Determine the (x, y) coordinate at the center of the cell enclosing the given text.  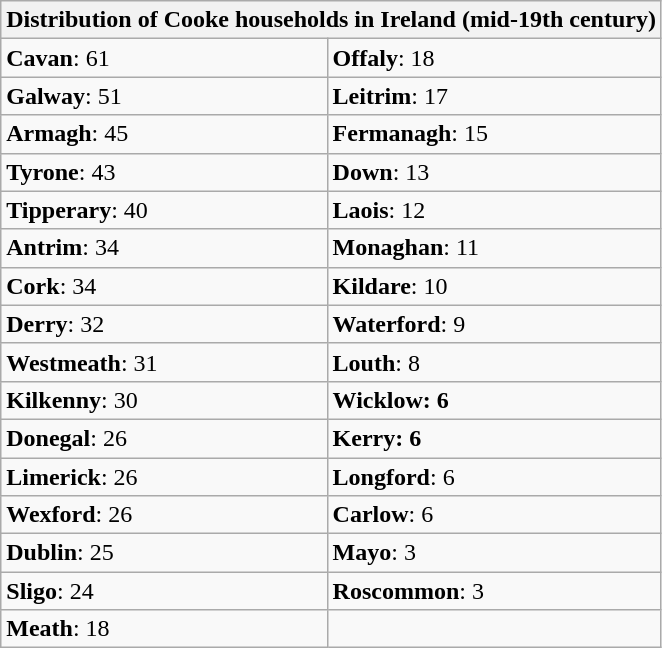
Carlow: 6 (494, 515)
Wexford: 26 (164, 515)
Westmeath: 31 (164, 362)
Limerick: 26 (164, 477)
Offaly: 18 (494, 58)
Mayo: 3 (494, 553)
Longford: 6 (494, 477)
Dublin: 25 (164, 553)
Derry: 32 (164, 324)
Kilkenny: 30 (164, 400)
Down: 13 (494, 172)
Antrim: 34 (164, 248)
Kerry: 6 (494, 438)
Wicklow: 6 (494, 400)
Cavan: 61 (164, 58)
Kildare: 10 (494, 286)
Sligo: 24 (164, 591)
Leitrim: 17 (494, 96)
Louth: 8 (494, 362)
Laois: 12 (494, 210)
Galway: 51 (164, 96)
Tyrone: 43 (164, 172)
Tipperary: 40 (164, 210)
Monaghan: 11 (494, 248)
Fermanagh: 15 (494, 134)
Waterford: 9 (494, 324)
Distribution of Cooke households in Ireland (mid-19th century) (332, 20)
Cork: 34 (164, 286)
Meath: 18 (164, 629)
Armagh: 45 (164, 134)
Roscommon: 3 (494, 591)
Donegal: 26 (164, 438)
